Detect which cell encompasses the target text, then output its (X, Y) center coordinate. 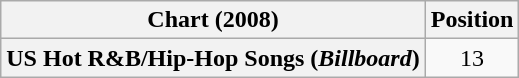
US Hot R&B/Hip-Hop Songs (Billboard) (213, 58)
Chart (2008) (213, 20)
13 (472, 58)
Position (472, 20)
